Locate the cell with the specified text and output its (x, y) center coordinate. 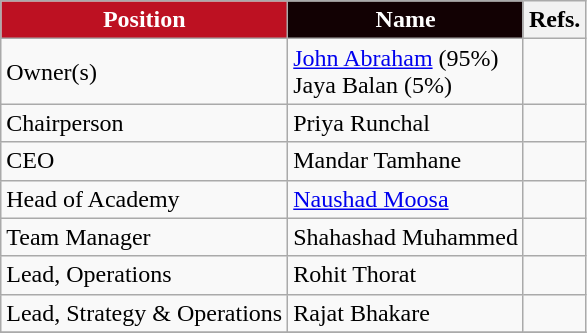
Lead, Operations (144, 275)
John Abraham (95%) Jaya Balan (5%) (406, 72)
Name (406, 20)
Head of Academy (144, 199)
Rohit Thorat (406, 275)
Rajat Bhakare (406, 313)
Shahashad Muhammed (406, 237)
Naushad Moosa (406, 199)
Chairperson (144, 123)
Refs. (554, 20)
Position (144, 20)
Team Manager (144, 237)
Mandar Tamhane (406, 161)
Owner(s) (144, 72)
CEO (144, 161)
Lead, Strategy & Operations (144, 313)
Priya Runchal (406, 123)
